Output the [X, Y] coordinate of the center of the cell containing the given text.  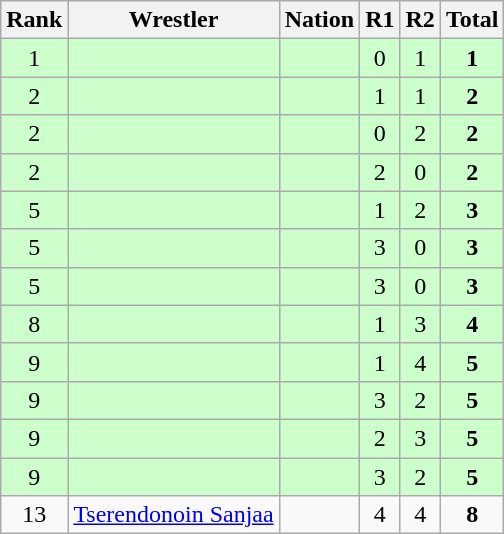
Nation [319, 20]
Wrestler [174, 20]
13 [34, 515]
Tserendonoin Sanjaa [174, 515]
Total [472, 20]
R2 [420, 20]
R1 [380, 20]
Rank [34, 20]
